Provide the [x, y] coordinate of the cell's center where the given text is located.  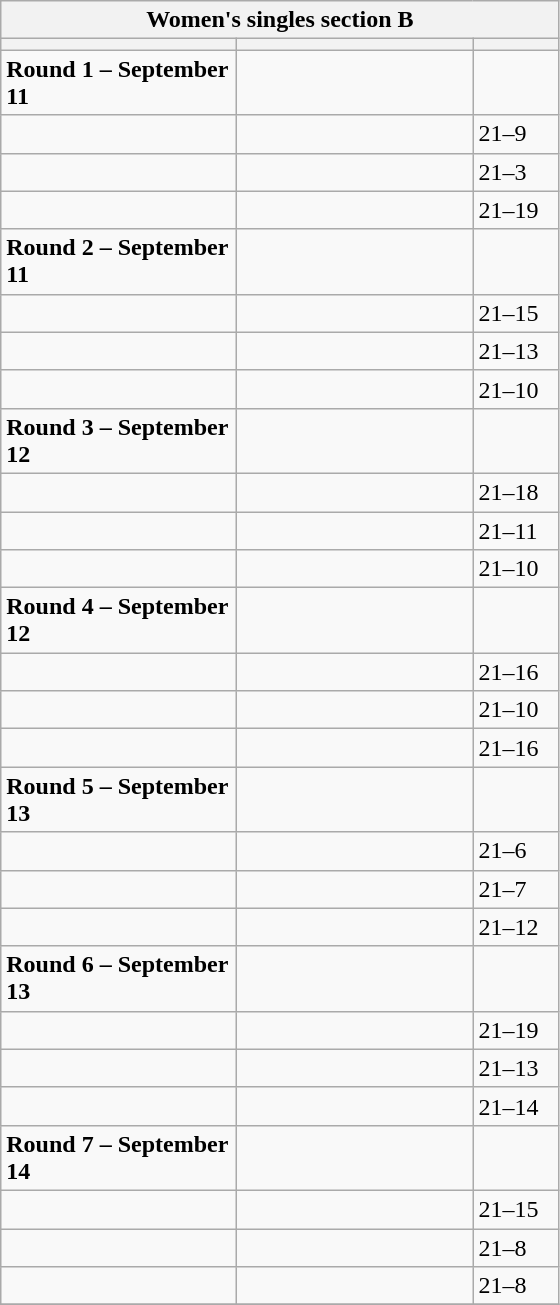
21–12 [516, 927]
Round 3 – September 12 [119, 440]
21–11 [516, 531]
21–9 [516, 134]
21–3 [516, 172]
Women's singles section B [280, 20]
Round 2 – September 11 [119, 262]
21–7 [516, 889]
Round 4 – September 12 [119, 620]
21–14 [516, 1106]
Round 6 – September 13 [119, 978]
21–6 [516, 851]
Round 5 – September 13 [119, 800]
Round 1 – September 11 [119, 82]
21–18 [516, 492]
Round 7 – September 14 [119, 1158]
